Pinpoint the cell where the given text exists, returning its (x, y) midpoint coordinate. 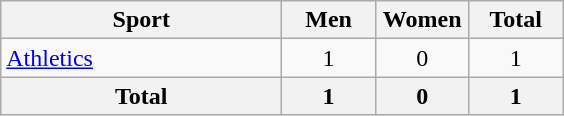
Athletics (142, 58)
Men (329, 20)
Sport (142, 20)
Women (422, 20)
